Extract the (x, y) coordinate from the center of the cell holding the provided text.  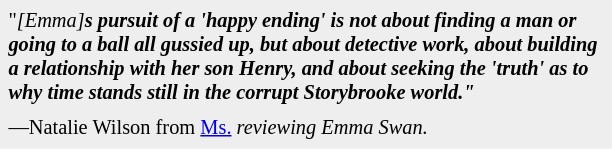
—Natalie Wilson from Ms. reviewing Emma Swan. (306, 128)
